Detect which cell encompasses the target text, then output its (X, Y) center coordinate. 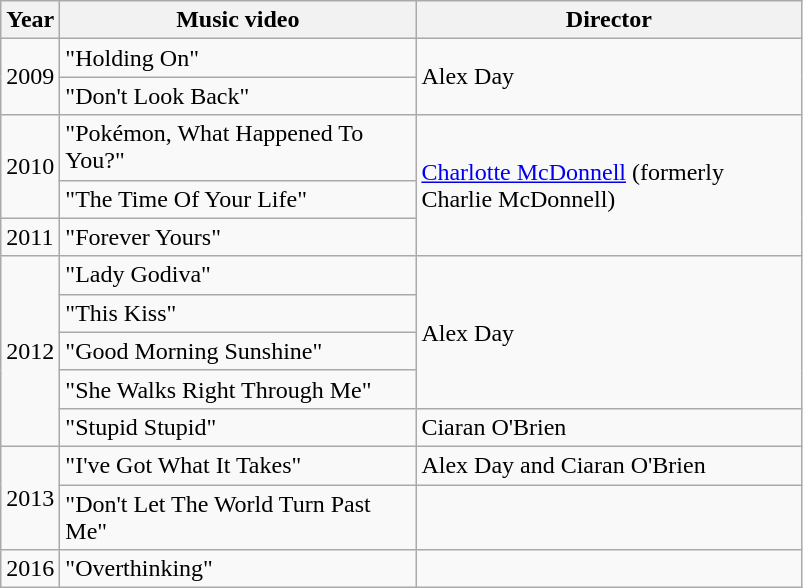
Director (609, 20)
"Good Morning Sunshine" (238, 351)
Charlotte McDonnell (formerly Charlie McDonnell) (609, 186)
Alex Day and Ciaran O'Brien (609, 465)
"Pokémon, What Happened To You?" (238, 148)
"Lady Godiva" (238, 275)
"Stupid Stupid" (238, 427)
2010 (30, 166)
"Overthinking" (238, 569)
Ciaran O'Brien (609, 427)
Music video (238, 20)
"Don't Let The World Turn Past Me" (238, 516)
"She Walks Right Through Me" (238, 389)
"This Kiss" (238, 313)
2012 (30, 351)
"Forever Yours" (238, 237)
Year (30, 20)
2011 (30, 237)
"Don't Look Back" (238, 96)
2013 (30, 498)
"Holding On" (238, 58)
2009 (30, 77)
2016 (30, 569)
"The Time Of Your Life" (238, 199)
"I've Got What It Takes" (238, 465)
